Detect which cell encompasses the target text, then output its (x, y) center coordinate. 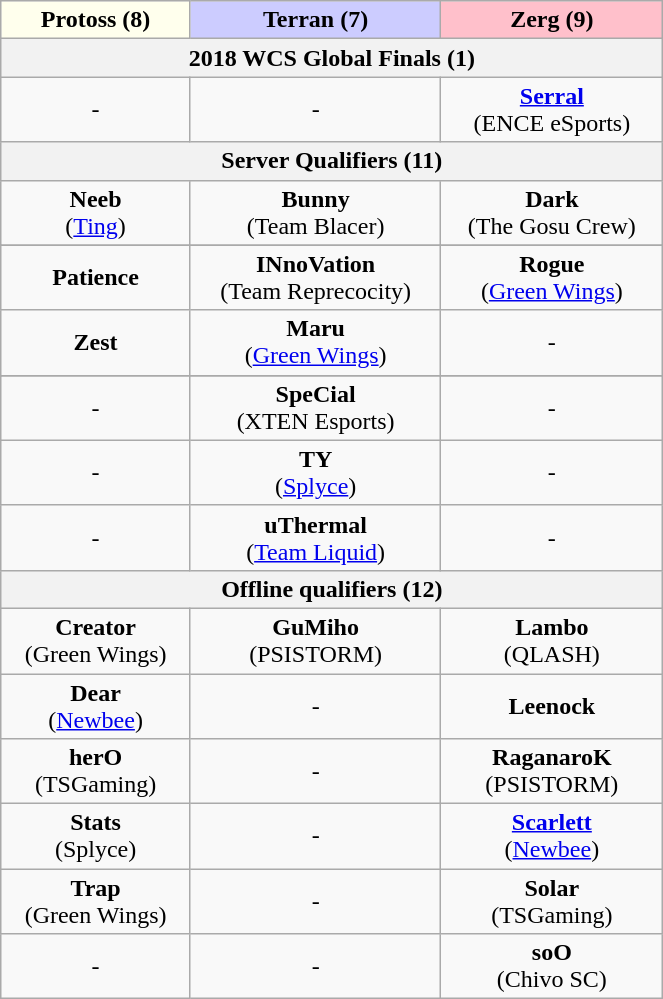
Dear(Newbee) (96, 706)
Leenock (552, 706)
soO(Chivo SC) (552, 966)
Dark(The Gosu Crew) (552, 212)
Bunny(Team Blacer) (315, 212)
Patience (96, 278)
2018 WCS Global Finals (1) (332, 58)
Serral(ENCE eSports) (552, 110)
RaganaroK(PSISTORM) (552, 772)
Offline qualifiers (12) (332, 589)
GuMiho(PSISTORM) (315, 640)
TY(Splyce) (315, 472)
INnoVation(Team Reprecocity) (315, 278)
Zerg (9) (552, 20)
Scarlett(Newbee) (552, 836)
Trap(Green Wings) (96, 902)
uThermal(Team Liquid) (315, 538)
SpeCial(XTEN Esports) (315, 408)
Neeb(Ting) (96, 212)
Solar(TSGaming) (552, 902)
Rogue(Green Wings) (552, 278)
Maru(Green Wings) (315, 342)
Protoss (8) (96, 20)
Zest (96, 342)
Terran (7) (315, 20)
Stats(Splyce) (96, 836)
herO(TSGaming) (96, 772)
Server Qualifiers (11) (332, 161)
Lambo(QLASH) (552, 640)
Creator(Green Wings) (96, 640)
